From the cell containing the given text, extract its center point as [X, Y] coordinate. 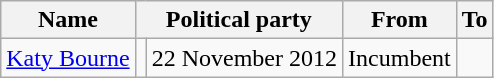
Political party [238, 20]
22 November 2012 [244, 58]
Katy Bourne [68, 58]
From [400, 20]
To [474, 20]
Name [68, 20]
Incumbent [400, 58]
